Locate the cell with the specified text and output its (X, Y) center coordinate. 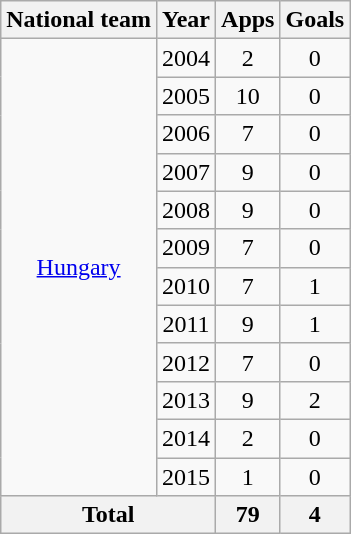
2015 (186, 477)
2013 (186, 400)
10 (248, 96)
2011 (186, 324)
2004 (186, 58)
National team (79, 20)
79 (248, 515)
2014 (186, 438)
Goals (315, 20)
2012 (186, 362)
Hungary (79, 268)
4 (315, 515)
Apps (248, 20)
Year (186, 20)
2010 (186, 286)
Total (108, 515)
2006 (186, 134)
2009 (186, 248)
2005 (186, 96)
2007 (186, 172)
2008 (186, 210)
